Return the (x, y) coordinate for the center point of the cell that contains the specified text.  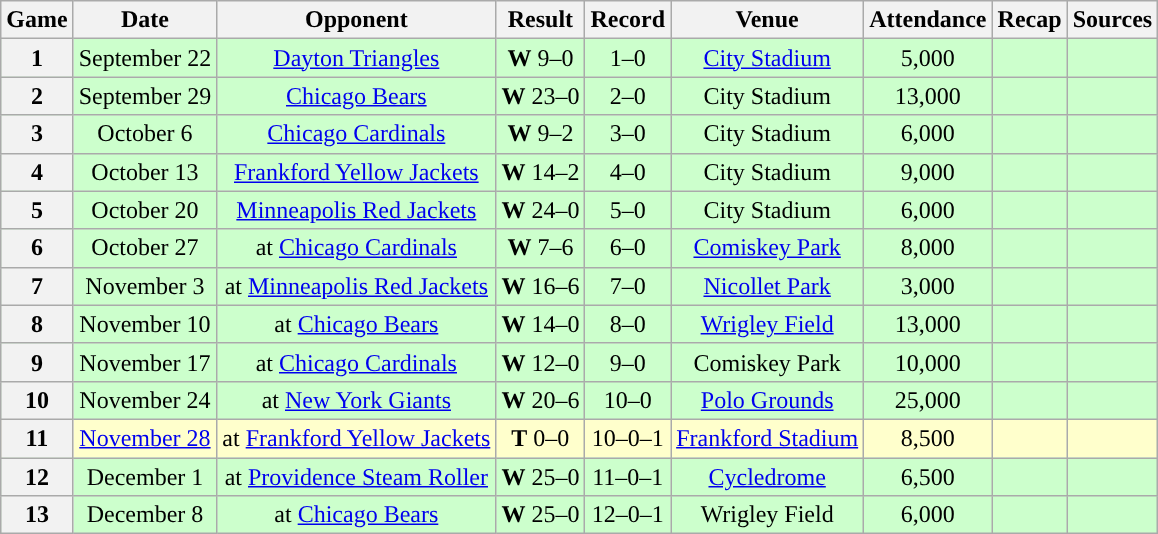
2–0 (628, 96)
4–0 (628, 172)
10 (37, 400)
Nicollet Park (768, 286)
10,000 (928, 362)
7 (37, 286)
Frankford Stadium (768, 438)
Frankford Yellow Jackets (356, 172)
Record (628, 20)
2 (37, 96)
Minneapolis Red Jackets (356, 210)
Dayton Triangles (356, 58)
25,000 (928, 400)
8 (37, 324)
6–0 (628, 248)
13 (37, 515)
at New York Giants (356, 400)
W 12–0 (540, 362)
W 9–0 (540, 58)
Polo Grounds (768, 400)
October 27 (145, 248)
W 14–2 (540, 172)
Chicago Cardinals (356, 134)
7–0 (628, 286)
Opponent (356, 20)
5,000 (928, 58)
9–0 (628, 362)
12–0–1 (628, 515)
W 16–6 (540, 286)
November 3 (145, 286)
9 (37, 362)
at Providence Steam Roller (356, 477)
Recap (1030, 20)
October 20 (145, 210)
11–0–1 (628, 477)
1–0 (628, 58)
Date (145, 20)
9,000 (928, 172)
8,500 (928, 438)
W 24–0 (540, 210)
1 (37, 58)
Attendance (928, 20)
at Frankford Yellow Jackets (356, 438)
September 22 (145, 58)
10–0–1 (628, 438)
December 8 (145, 515)
3,000 (928, 286)
at Minneapolis Red Jackets (356, 286)
12 (37, 477)
3 (37, 134)
December 1 (145, 477)
October 13 (145, 172)
W 14–0 (540, 324)
5–0 (628, 210)
Cycledrome (768, 477)
Result (540, 20)
W 7–6 (540, 248)
5 (37, 210)
Game (37, 20)
8–0 (628, 324)
November 28 (145, 438)
November 10 (145, 324)
6 (37, 248)
November 17 (145, 362)
T 0–0 (540, 438)
W 20–6 (540, 400)
Venue (768, 20)
3–0 (628, 134)
6,500 (928, 477)
11 (37, 438)
Sources (1112, 20)
10–0 (628, 400)
W 9–2 (540, 134)
November 24 (145, 400)
4 (37, 172)
Chicago Bears (356, 96)
W 23–0 (540, 96)
October 6 (145, 134)
8,000 (928, 248)
September 29 (145, 96)
